Provide the [x, y] coordinate of the cell's center where the given text is located.  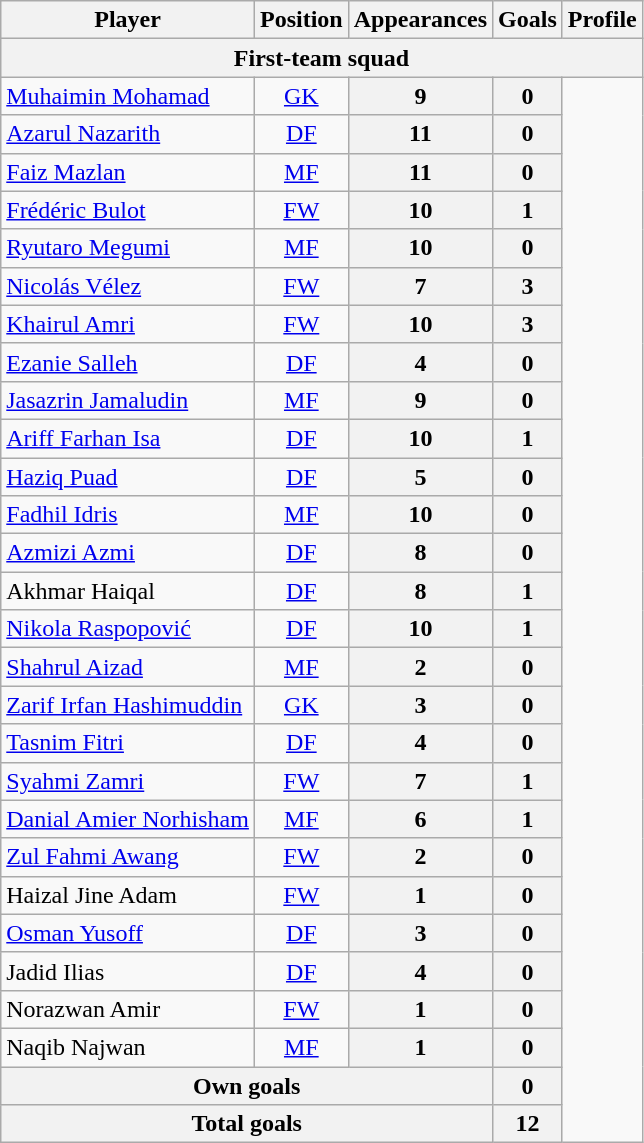
Osman Yusoff [128, 933]
Player [128, 20]
Nikola Raspopović [128, 629]
Naqib Najwan [128, 1047]
Nicolás Vélez [128, 286]
Norazwan Amir [128, 1009]
First-team squad [322, 58]
12 [528, 1124]
Goals [528, 20]
Haizal Jine Adam [128, 895]
Profile [602, 20]
Jadid Ilias [128, 971]
Jasazrin Jamaludin [128, 400]
Ezanie Salleh [128, 362]
Ryutaro Megumi [128, 248]
Frédéric Bulot [128, 210]
Syahmi Zamri [128, 781]
Khairul Amri [128, 324]
Own goals [247, 1085]
Appearances [420, 20]
Azmizi Azmi [128, 553]
Position [301, 20]
Muhaimin Mohamad [128, 96]
5 [420, 477]
Haziq Puad [128, 477]
Akhmar Haiqal [128, 591]
Zarif Irfan Hashimuddin [128, 705]
6 [420, 819]
Total goals [247, 1124]
Ariff Farhan Isa [128, 438]
Zul Fahmi Awang [128, 857]
Tasnim Fitri [128, 743]
Azarul Nazarith [128, 134]
Danial Amier Norhisham [128, 819]
Fadhil Idris [128, 515]
Shahrul Aizad [128, 667]
Faiz Mazlan [128, 172]
